Return the (x, y) coordinate for the center point of the cell that contains the specified text.  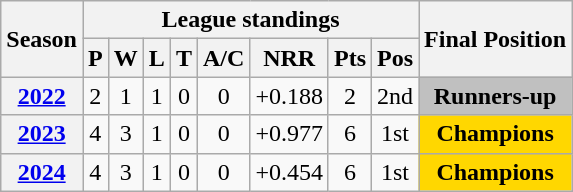
L (156, 58)
Runners-up (496, 96)
+0.977 (290, 134)
2nd (396, 96)
+0.454 (290, 172)
W (126, 58)
A/C (223, 58)
P (95, 58)
2022 (42, 96)
2024 (42, 172)
Pts (350, 58)
+0.188 (290, 96)
2023 (42, 134)
Pos (396, 58)
T (184, 58)
League standings (250, 20)
NRR (290, 58)
Final Position (496, 39)
Season (42, 39)
